Return (x, y) of the center of cell containing provided text 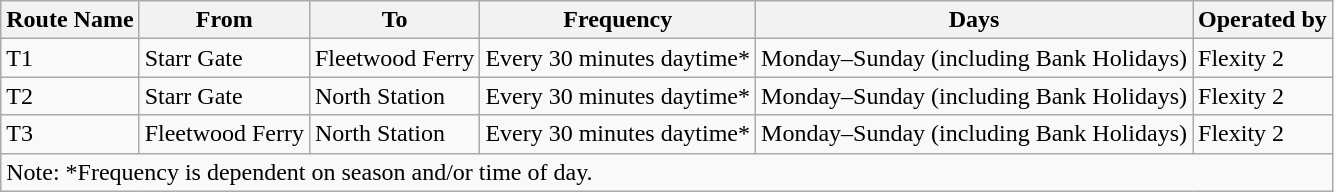
From (224, 20)
T3 (70, 134)
Note: *Frequency is dependent on season and/or time of day. (667, 172)
To (394, 20)
Operated by (1263, 20)
T1 (70, 58)
T2 (70, 96)
Days (974, 20)
Route Name (70, 20)
Frequency (618, 20)
